Extract the [X, Y] coordinate from the center of the cell holding the provided text.  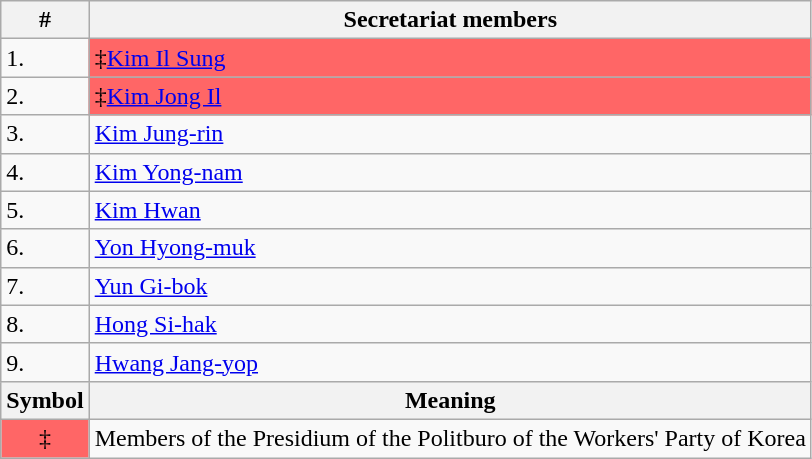
Kim Hwan [450, 210]
5. [45, 210]
Secretariat members [450, 20]
Yon Hyong-muk [450, 248]
7. [45, 286]
3. [45, 134]
‡Kim Il Sung [450, 58]
Hong Si-hak [450, 324]
4. [45, 172]
9. [45, 362]
2. [45, 96]
Hwang Jang-yop [450, 362]
Members of the Presidium of the Politburo of the Workers' Party of Korea [450, 438]
8. [45, 324]
6. [45, 248]
Kim Jung-rin [450, 134]
Kim Yong-nam [450, 172]
# [45, 20]
‡ [45, 438]
1. [45, 58]
‡Kim Jong Il [450, 96]
Yun Gi-bok [450, 286]
Meaning [450, 400]
Symbol [45, 400]
